Determine the [x, y] coordinate at the center of the cell enclosing the given text.  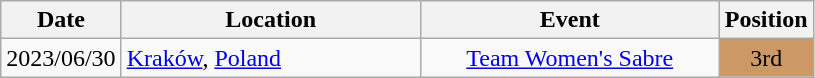
Location [270, 20]
3rd [766, 58]
2023/06/30 [61, 58]
Date [61, 20]
Position [766, 20]
Kraków, Poland [270, 58]
Team Women's Sabre [570, 58]
Event [570, 20]
